From the cell containing the given text, extract its center point as (X, Y) coordinate. 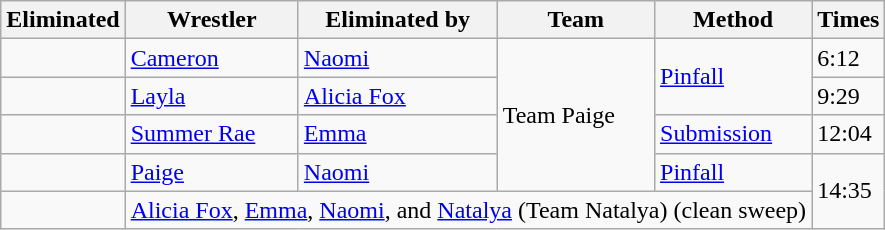
6:12 (848, 58)
Summer Rae (212, 134)
Alicia Fox (398, 96)
Cameron (212, 58)
Method (734, 20)
Eliminated by (398, 20)
Paige (212, 172)
Layla (212, 96)
Team (576, 20)
Team Paige (576, 115)
Times (848, 20)
Alicia Fox, Emma, Naomi, and Natalya (Team Natalya) (clean sweep) (468, 210)
12:04 (848, 134)
Eliminated (63, 20)
14:35 (848, 191)
9:29 (848, 96)
Emma (398, 134)
Wrestler (212, 20)
Submission (734, 134)
